Capture the cell that displays the provided text and extract its (x, y) central coordinate. 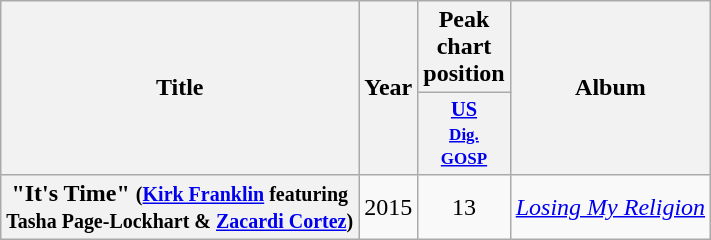
Losing My Religion (610, 206)
"It's Time" (Kirk Franklin featuring Tasha Page-Lockhart & Zacardi Cortez) (180, 206)
USDig.GOSP (464, 134)
2015 (388, 206)
Album (610, 88)
Title (180, 88)
Year (388, 88)
13 (464, 206)
Peak chart position (464, 47)
